Search for the cell housing the specified text and yield its (X, Y) center coordinate. 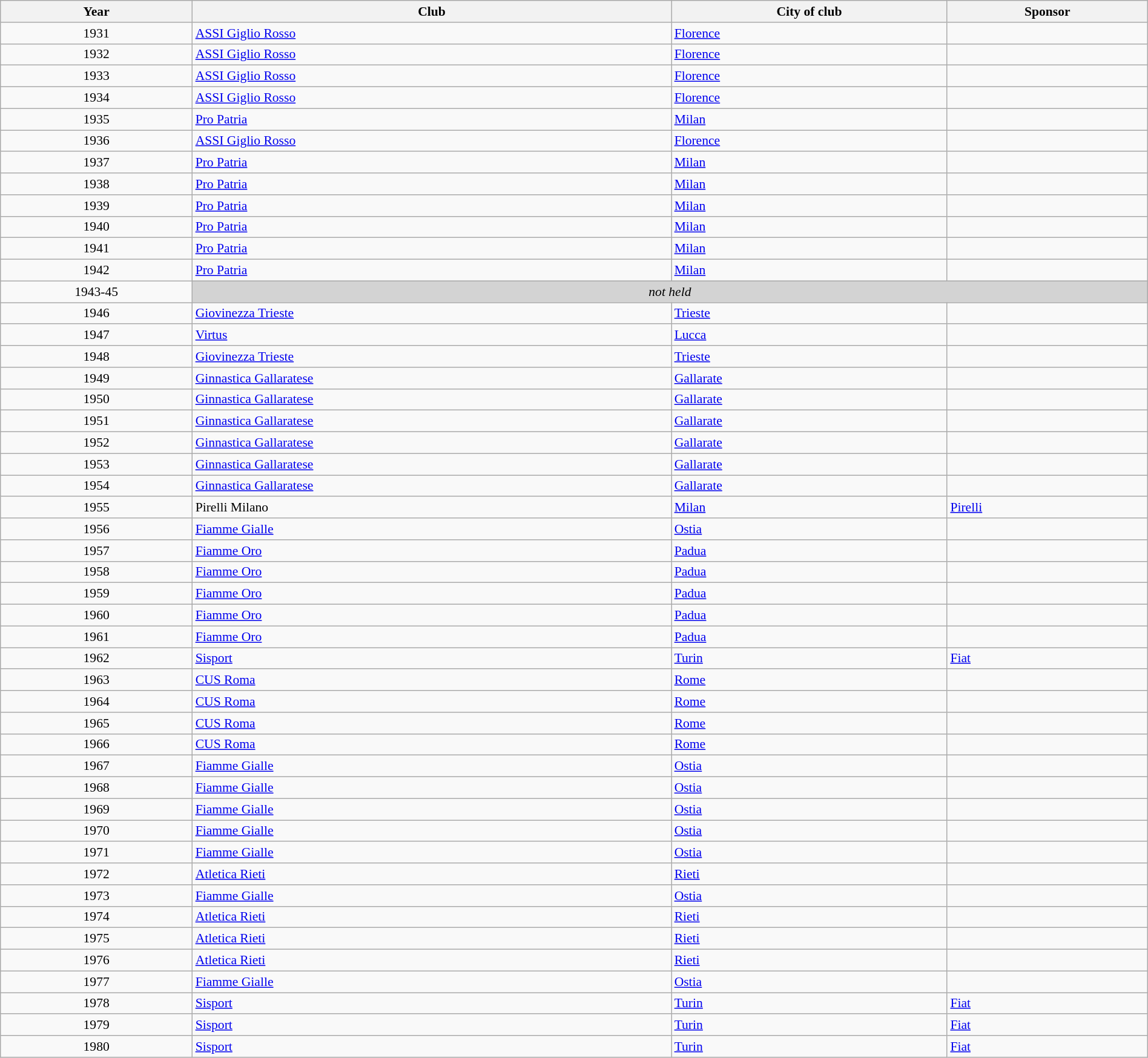
1940 (97, 227)
1970 (97, 831)
Pirelli (1047, 508)
1949 (97, 378)
1980 (97, 1046)
Pirelli Milano (432, 508)
1968 (97, 788)
1938 (97, 184)
1933 (97, 76)
Club (432, 11)
1972 (97, 874)
1958 (97, 572)
1967 (97, 766)
1974 (97, 917)
1937 (97, 163)
1948 (97, 356)
not held (670, 292)
1952 (97, 443)
1961 (97, 637)
1977 (97, 982)
Sponsor (1047, 11)
1951 (97, 421)
1971 (97, 853)
1941 (97, 249)
1942 (97, 271)
1953 (97, 464)
1973 (97, 896)
1959 (97, 594)
1976 (97, 961)
1975 (97, 939)
1935 (97, 119)
1947 (97, 335)
1954 (97, 486)
1957 (97, 551)
City of club (810, 11)
1978 (97, 1004)
1964 (97, 701)
1931 (97, 33)
1966 (97, 744)
1960 (97, 616)
Year (97, 11)
1932 (97, 54)
Lucca (810, 335)
1955 (97, 508)
1936 (97, 141)
1969 (97, 809)
1950 (97, 399)
1979 (97, 1025)
1962 (97, 659)
1934 (97, 98)
1956 (97, 529)
Virtus (432, 335)
1963 (97, 680)
1939 (97, 206)
1946 (97, 314)
1943-45 (97, 292)
1965 (97, 723)
